Return the [X, Y] coordinate for the center point of the cell that contains the specified text.  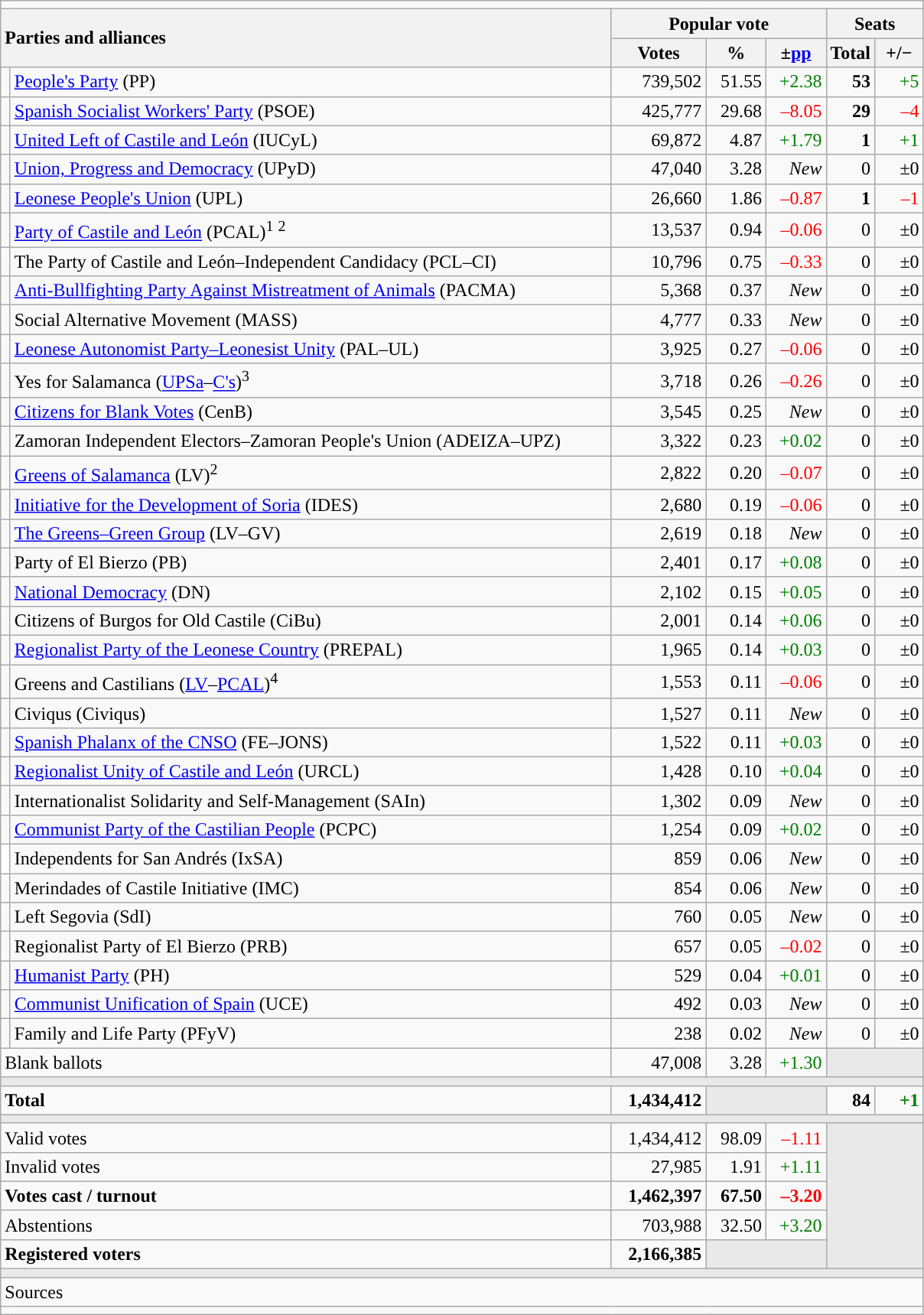
4.87 [736, 140]
–4 [900, 111]
2,401 [659, 562]
–0.02 [795, 946]
1,428 [659, 771]
Citizens for Blank Votes (CenB) [311, 412]
–8.05 [795, 111]
0.19 [736, 504]
32.50 [736, 1225]
47,040 [659, 169]
Union, Progress and Democracy (UPyD) [311, 169]
29.68 [736, 111]
+0.01 [795, 975]
Greens of Salamanca (LV)2 [311, 473]
69,872 [659, 140]
+0.08 [795, 562]
529 [659, 975]
Communist Party of the Castilian People (PCPC) [311, 829]
Leonese Autonomist Party–Leonesist Unity (PAL–UL) [311, 349]
Abstentions [306, 1225]
Anti-Bullfighting Party Against Mistreatment of Animals (PACMA) [311, 291]
425,777 [659, 111]
Civiqus (Civiqus) [311, 713]
1,553 [659, 682]
Parties and alliances [306, 38]
1,527 [659, 713]
0.33 [736, 320]
0.75 [736, 262]
+1.11 [795, 1167]
Regionalist Party of El Bierzo (PRB) [311, 946]
760 [659, 917]
Independents for San Andrés (IxSA) [311, 859]
1,254 [659, 829]
4,777 [659, 320]
+0.04 [795, 771]
238 [659, 1033]
0.26 [736, 381]
Popular vote [719, 24]
Citizens of Burgos for Old Castile (CiBu) [311, 621]
2,822 [659, 473]
657 [659, 946]
–0.87 [795, 198]
Spanish Socialist Workers' Party (PSOE) [311, 111]
Left Segovia (SdI) [311, 917]
Blank ballots [306, 1063]
739,502 [659, 82]
2,680 [659, 504]
Seats [875, 24]
+0.06 [795, 621]
51.55 [736, 82]
1,462,397 [659, 1196]
Registered voters [306, 1254]
27,985 [659, 1167]
492 [659, 1004]
1.86 [736, 198]
Spanish Phalanx of the CNSO (FE–JONS) [311, 742]
0.15 [736, 591]
Merindades of Castile Initiative (IMC) [311, 888]
People's Party (PP) [311, 82]
Initiative for the Development of Soria (IDES) [311, 504]
Party of El Bierzo (PB) [311, 562]
84 [851, 1100]
29 [851, 111]
Sources [462, 1292]
26,660 [659, 198]
Regionalist Unity of Castile and León (URCL) [311, 771]
The Greens–Green Group (LV–GV) [311, 533]
+/− [900, 53]
–0.07 [795, 473]
Greens and Castilians (LV–PCAL)4 [311, 682]
3,322 [659, 441]
0.23 [736, 441]
703,988 [659, 1225]
2,001 [659, 621]
Party of Castile and León (PCAL)1 2 [311, 229]
0.02 [736, 1033]
5,368 [659, 291]
United Left of Castile and León (IUCyL) [311, 140]
0.27 [736, 349]
Invalid votes [306, 1167]
67.50 [736, 1196]
Votes cast / turnout [306, 1196]
0.94 [736, 229]
Internationalist Solidarity and Self-Management (SAIn) [311, 800]
2,619 [659, 533]
Zamoran Independent Electors–Zamoran People's Union (ADEIZA–UPZ) [311, 441]
National Democracy (DN) [311, 591]
13,537 [659, 229]
+2.38 [795, 82]
53 [851, 82]
47,008 [659, 1063]
Social Alternative Movement (MASS) [311, 320]
0.25 [736, 412]
Regionalist Party of the Leonese Country (PREPAL) [311, 650]
–1.11 [795, 1138]
Valid votes [306, 1138]
1,302 [659, 800]
0.18 [736, 533]
–1 [900, 198]
Family and Life Party (PFyV) [311, 1033]
0.03 [736, 1004]
+5 [900, 82]
–3.20 [795, 1196]
+3.20 [795, 1225]
–0.26 [795, 381]
1,965 [659, 650]
The Party of Castile and León–Independent Candidacy (PCL–CI) [311, 262]
859 [659, 859]
854 [659, 888]
0.17 [736, 562]
98.09 [736, 1138]
Yes for Salamanca (UPSa–C's)3 [311, 381]
1,522 [659, 742]
Leonese People's Union (UPL) [311, 198]
0.04 [736, 975]
2,102 [659, 591]
±pp [795, 53]
Communist Unification of Spain (UCE) [311, 1004]
+1.30 [795, 1063]
Votes [659, 53]
Humanist Party (PH) [311, 975]
–0.33 [795, 262]
3,718 [659, 381]
+1.79 [795, 140]
0.10 [736, 771]
1.91 [736, 1167]
% [736, 53]
3,925 [659, 349]
2,166,385 [659, 1254]
0.37 [736, 291]
10,796 [659, 262]
0.20 [736, 473]
3,545 [659, 412]
+0.05 [795, 591]
